Determine the (x, y) coordinate at the center of the cell enclosing the given text.  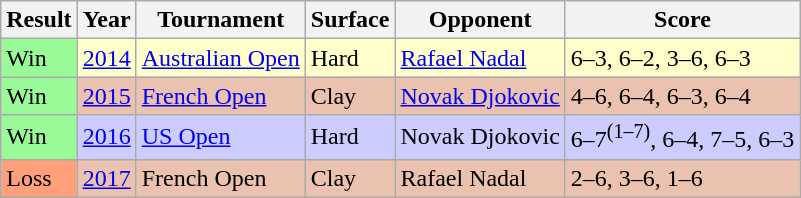
2014 (106, 58)
Australian Open (220, 58)
6–7(1–7), 6–4, 7–5, 6–3 (682, 138)
Result (39, 20)
Opponent (480, 20)
6–3, 6–2, 3–6, 6–3 (682, 58)
Loss (39, 178)
Tournament (220, 20)
Surface (350, 20)
4–6, 6–4, 6–3, 6–4 (682, 96)
2015 (106, 96)
US Open (220, 138)
Year (106, 20)
Score (682, 20)
2016 (106, 138)
2017 (106, 178)
2–6, 3–6, 1–6 (682, 178)
